Identify which cell holds the provided text, then report its [X, Y] central coordinate. 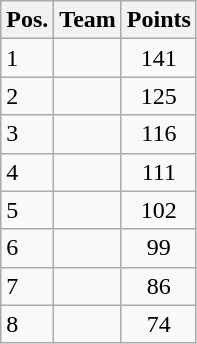
141 [158, 58]
Team [88, 20]
1 [28, 58]
111 [158, 172]
Points [158, 20]
Pos. [28, 20]
99 [158, 248]
6 [28, 248]
7 [28, 286]
8 [28, 324]
74 [158, 324]
4 [28, 172]
2 [28, 96]
86 [158, 286]
102 [158, 210]
116 [158, 134]
125 [158, 96]
5 [28, 210]
3 [28, 134]
